Identify which cell holds the provided text, then report its [x, y] central coordinate. 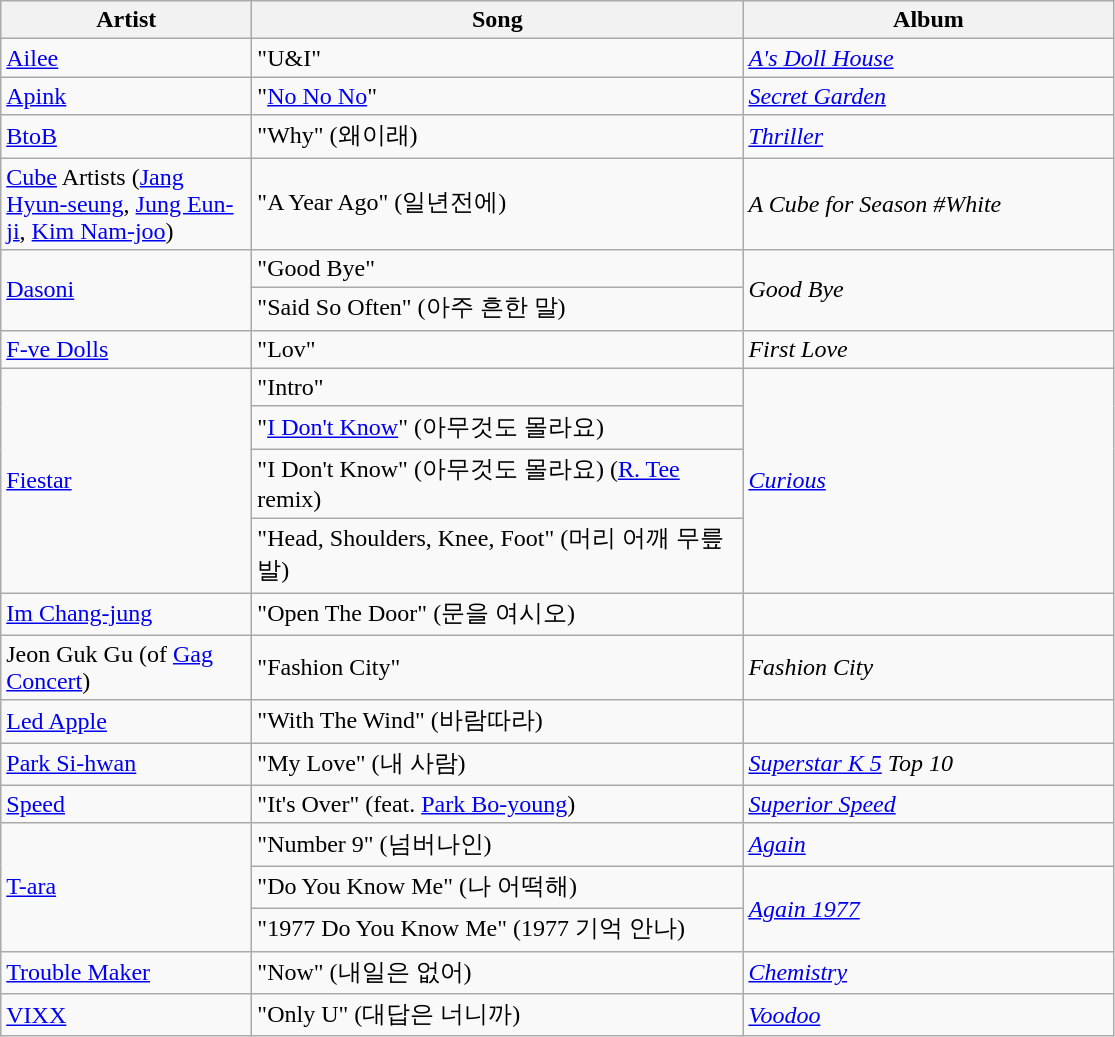
"Number 9" (넘버나인) [498, 844]
Curious [928, 480]
"Said So Often" (아주 흔한 말) [498, 310]
Voodoo [928, 1016]
Park Si-hwan [126, 764]
"My Love" (내 사람) [498, 764]
First Love [928, 349]
"Intro" [498, 387]
A's Doll House [928, 58]
Song [498, 20]
Jeon Guk Gu (of Gag Concert) [126, 668]
Apink [126, 96]
Chemistry [928, 972]
Superstar K 5 Top 10 [928, 764]
"Do You Know Me" (나 어떡해) [498, 888]
"Good Bye" [498, 269]
Im Chang-jung [126, 614]
VIXX [126, 1016]
"No No No" [498, 96]
Again 1977 [928, 908]
F-ve Dolls [126, 349]
"Now" (내일은 없어) [498, 972]
Fashion City [928, 668]
BtoB [126, 136]
Trouble Maker [126, 972]
Dasoni [126, 290]
Thriller [928, 136]
Led Apple [126, 722]
Superior Speed [928, 804]
Cube Artists (Jang Hyun-seung, Jung Eun-ji, Kim Nam-joo) [126, 204]
Good Bye [928, 290]
"Fashion City" [498, 668]
Ailee [126, 58]
A Cube for Season #White [928, 204]
Speed [126, 804]
Secret Garden [928, 96]
"U&I" [498, 58]
"Only U" (대답은 너니까) [498, 1016]
"Lov" [498, 349]
"Open The Door" (문을 여시오) [498, 614]
"Head, Shoulders, Knee, Foot" (머리 어깨 무릎 발) [498, 555]
Artist [126, 20]
Fiestar [126, 480]
"A Year Ago" (일년전에) [498, 204]
"I Don't Know" (아무것도 몰라요) (R. Tee remix) [498, 484]
Album [928, 20]
T-ara [126, 887]
"It's Over" (feat. Park Bo-young) [498, 804]
"I Don't Know" (아무것도 몰라요) [498, 428]
Again [928, 844]
"Why" (왜이래) [498, 136]
"With The Wind" (바람따라) [498, 722]
"1977 Do You Know Me" (1977 기억 안나) [498, 930]
